Provide the [X, Y] coordinate of the cell's center where the given text is located.  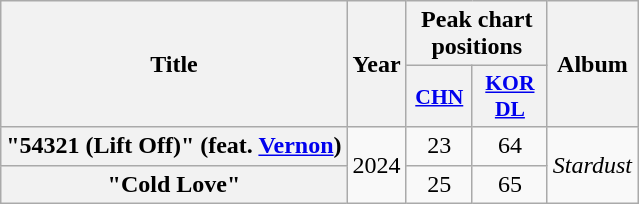
KOR DL [510, 96]
25 [439, 184]
CHN [439, 96]
65 [510, 184]
Album [592, 64]
Title [174, 64]
Stardust [592, 165]
2024 [376, 165]
Peak chart positions [476, 34]
"Cold Love" [174, 184]
23 [439, 146]
64 [510, 146]
Year [376, 64]
"54321 (Lift Off)" (feat. Vernon) [174, 146]
